Return the [X, Y] coordinate for the center point of the cell that contains the specified text.  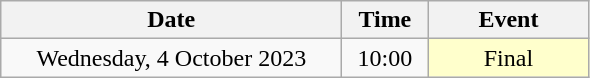
Time [385, 20]
Date [172, 20]
Final [508, 58]
Wednesday, 4 October 2023 [172, 58]
Event [508, 20]
10:00 [385, 58]
